Search for the cell housing the specified text and yield its (x, y) center coordinate. 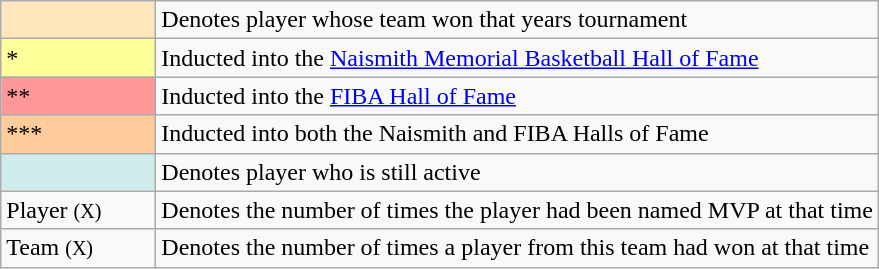
Inducted into the Naismith Memorial Basketball Hall of Fame (518, 58)
Player (X) (78, 210)
Inducted into the FIBA Hall of Fame (518, 96)
* (78, 58)
Denotes player who is still active (518, 172)
** (78, 96)
*** (78, 134)
Team (X) (78, 248)
Denotes the number of times the player had been named MVP at that time (518, 210)
Denotes player whose team won that years tournament (518, 20)
Inducted into both the Naismith and FIBA Halls of Fame (518, 134)
Denotes the number of times a player from this team had won at that time (518, 248)
